Capture the cell that displays the provided text and extract its [x, y] central coordinate. 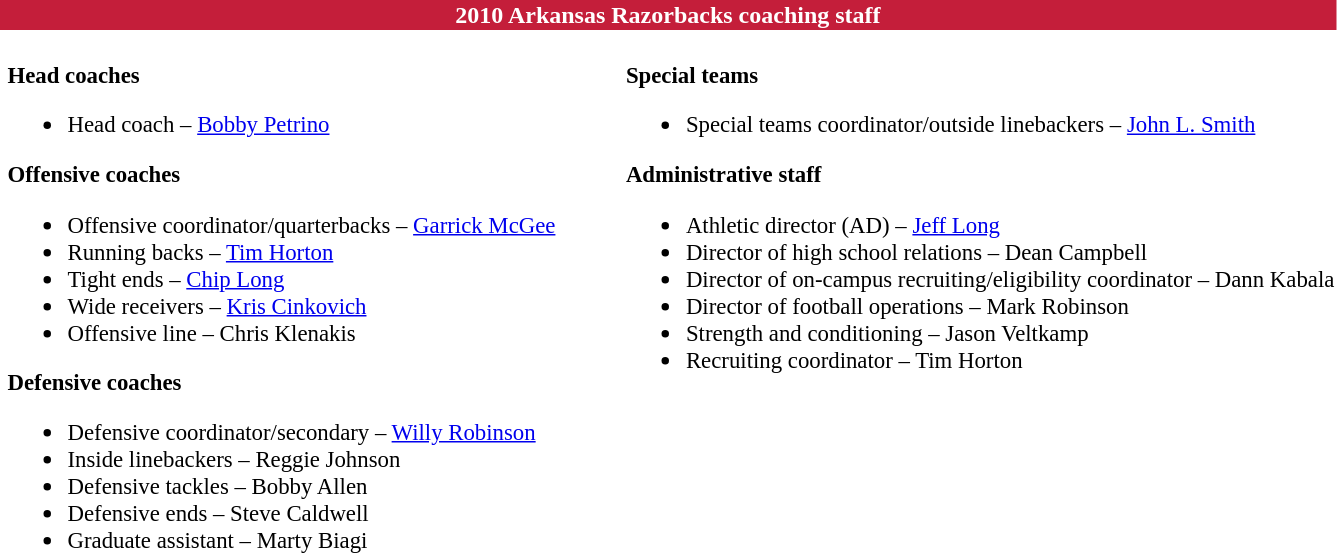
2010 Arkansas Razorbacks coaching staff [668, 15]
